Identify which cell holds the provided text, then report its [x, y] central coordinate. 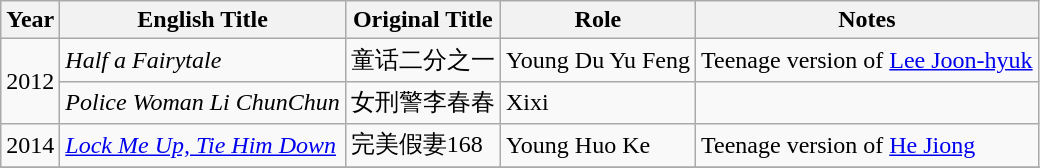
女刑警李春春 [422, 102]
English Title [203, 20]
童话二分之一 [422, 60]
2012 [30, 82]
Police Woman Li ChunChun [203, 102]
Original Title [422, 20]
Teenage version of He Jiong [868, 146]
完美假妻168 [422, 146]
Role [598, 20]
2014 [30, 146]
Teenage version of Lee Joon-hyuk [868, 60]
Notes [868, 20]
Xixi [598, 102]
Young Huo Ke [598, 146]
Young Du Yu Feng [598, 60]
Half a Fairytale [203, 60]
Year [30, 20]
Lock Me Up, Tie Him Down [203, 146]
